Return the [X, Y] coordinate for the center point of the cell that contains the specified text.  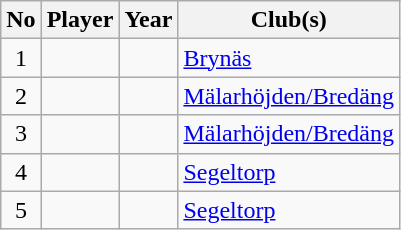
5 [21, 210]
3 [21, 134]
Club(s) [289, 20]
1 [21, 58]
No [21, 20]
Year [148, 20]
Player [80, 20]
2 [21, 96]
Brynäs [289, 58]
4 [21, 172]
